Output the [X, Y] coordinate of the center of the cell containing the given text.  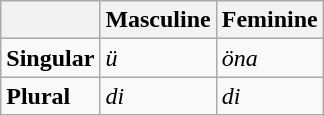
Feminine [270, 20]
Masculine [158, 20]
Singular [50, 58]
Plural [50, 96]
ü [158, 58]
öna [270, 58]
